Output the (X, Y) coordinate of the center of the cell containing the given text.  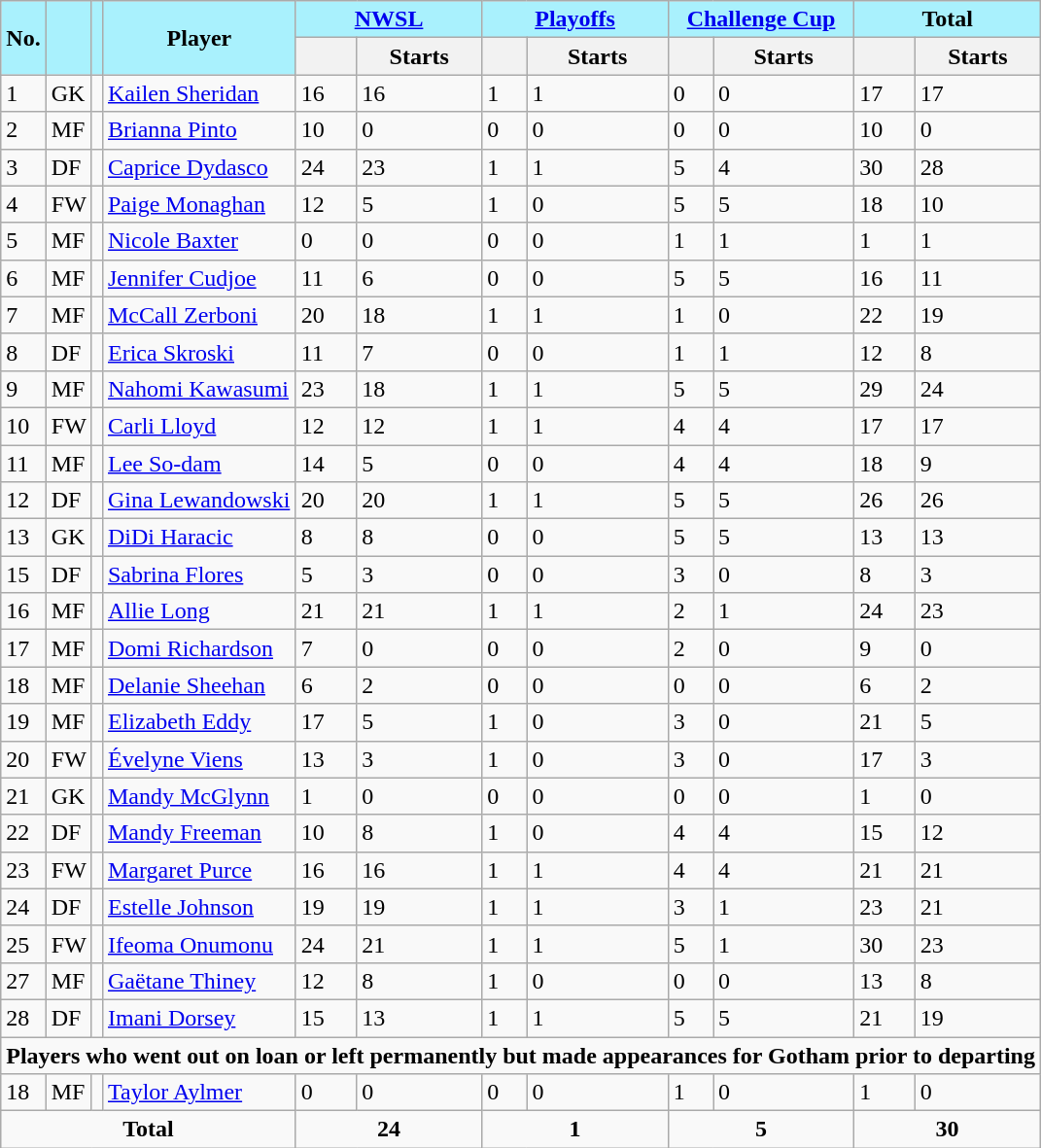
Brianna Pinto (198, 130)
Domi Richardson (198, 648)
Players who went out on loan or left permanently but made appearances for Gotham prior to departing (521, 1055)
Player (198, 38)
Carli Lloyd (198, 426)
Mandy McGlynn (198, 796)
14 (326, 464)
Margaret Purce (198, 870)
DiDi Haracic (198, 538)
Imani Dorsey (198, 1018)
Caprice Dydasco (198, 167)
No. (23, 38)
Nahomi Kawasumi (198, 389)
Taylor Aylmer (198, 1093)
Elizabeth Eddy (198, 722)
Jennifer Cudjoe (198, 278)
Évelyne Viens (198, 759)
Paige Monaghan (198, 204)
Mandy Freeman (198, 833)
Sabrina Flores (198, 574)
Gaëtane Thiney (198, 981)
Allie Long (198, 611)
Nicole Baxter (198, 241)
NWSL (389, 19)
Kailen Sheridan (198, 93)
29 (885, 389)
Delanie Sheehan (198, 685)
Playoffs (575, 19)
Challenge Cup (760, 19)
Lee So-dam (198, 464)
Estelle Johnson (198, 907)
Erica Skroski (198, 352)
Gina Lewandowski (198, 501)
27 (23, 981)
McCall Zerboni (198, 315)
Ifeoma Onumonu (198, 944)
25 (23, 944)
